Detect which cell encompasses the target text, then output its (x, y) center coordinate. 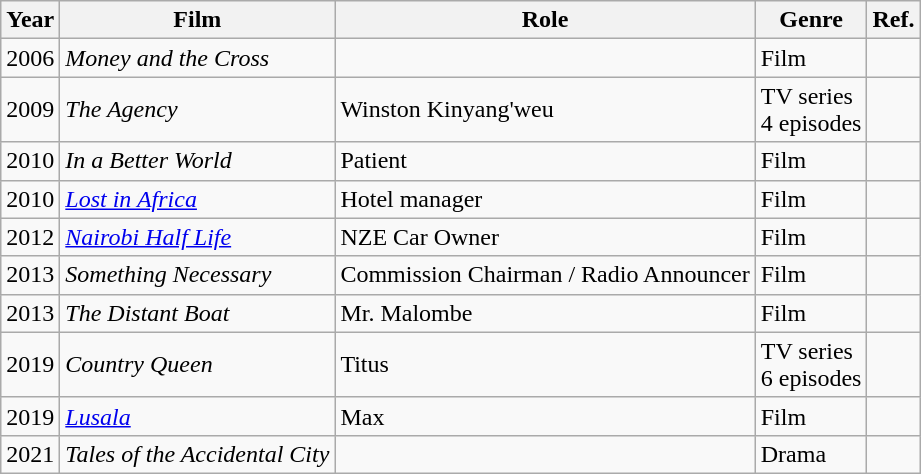
Tales of the Accidental City (198, 454)
Money and the Cross (198, 58)
Lost in Africa (198, 199)
2021 (30, 454)
Year (30, 20)
2012 (30, 237)
Hotel manager (545, 199)
Titus (545, 364)
NZE Car Owner (545, 237)
Something Necessary (198, 275)
Genre (811, 20)
TV series6 episodes (811, 364)
Max (545, 416)
Commission Chairman / Radio Announcer (545, 275)
Winston Kinyang'weu (545, 110)
In a Better World (198, 161)
TV series4 episodes (811, 110)
2009 (30, 110)
Role (545, 20)
The Distant Boat (198, 313)
The Agency (198, 110)
Country Queen (198, 364)
Drama (811, 454)
Patient (545, 161)
Lusala (198, 416)
2006 (30, 58)
Ref. (894, 20)
Mr. Malombe (545, 313)
Nairobi Half Life (198, 237)
